Output the (x, y) coordinate of the center of the cell containing the given text.  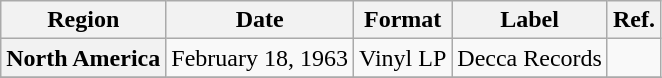
Vinyl LP (402, 58)
Ref. (634, 20)
Format (402, 20)
Date (260, 20)
Region (84, 20)
February 18, 1963 (260, 58)
North America (84, 58)
Decca Records (530, 58)
Label (530, 20)
